From the cell containing the given text, extract its center point as [x, y] coordinate. 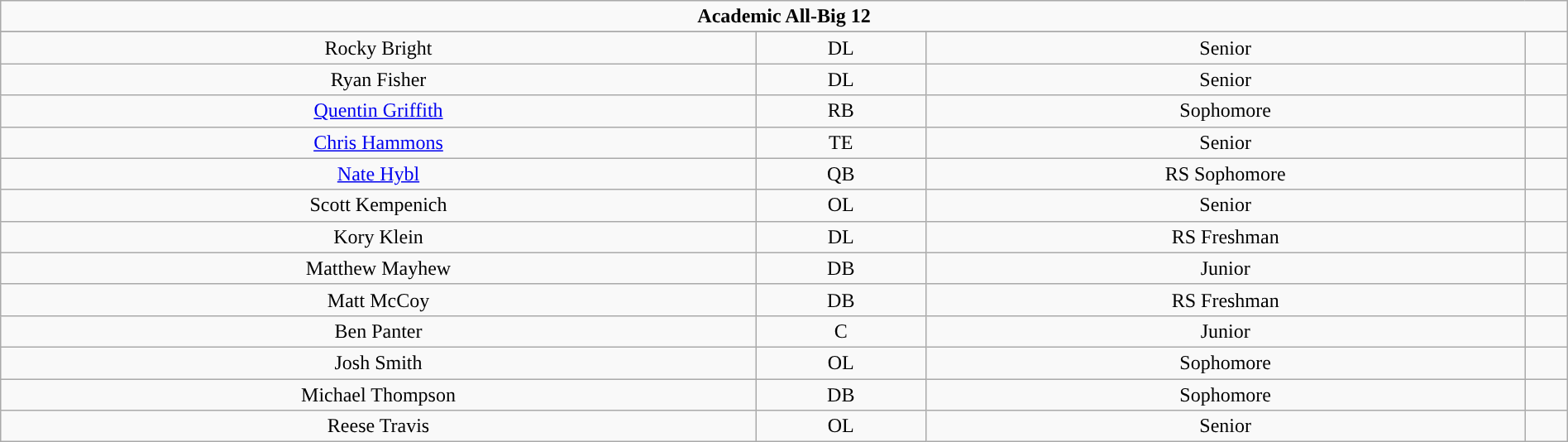
Matthew Mayhew [379, 268]
Matt McCoy [379, 300]
Reese Travis [379, 426]
RS Sophomore [1226, 174]
TE [840, 142]
Rocky Bright [379, 48]
Ben Panter [379, 331]
Michael Thompson [379, 395]
Chris Hammons [379, 142]
QB [840, 174]
Quentin Griffith [379, 111]
Ryan Fisher [379, 79]
Nate Hybl [379, 174]
Academic All-Big 12 [784, 17]
C [840, 331]
RB [840, 111]
Kory Klein [379, 237]
Josh Smith [379, 363]
Scott Kempenich [379, 205]
